Scan for the cell matching the given text and deliver its [X, Y] coordinate at center. 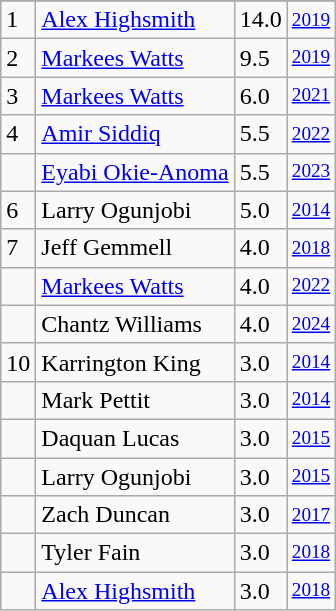
Eyabi Okie-Anoma [135, 172]
Karrington King [135, 362]
Daquan Lucas [135, 438]
3 [18, 96]
7 [18, 248]
Mark Pettit [135, 400]
10 [18, 362]
Amir Siddiq [135, 134]
Jeff Gemmell [135, 248]
5.0 [260, 210]
2024 [311, 324]
6 [18, 210]
2023 [311, 172]
4 [18, 134]
2017 [311, 515]
14.0 [260, 20]
Chantz Williams [135, 324]
1 [18, 20]
Zach Duncan [135, 515]
2 [18, 58]
6.0 [260, 96]
2021 [311, 96]
9.5 [260, 58]
Tyler Fain [135, 553]
